Pinpoint the cell where the given text exists, returning its (X, Y) midpoint coordinate. 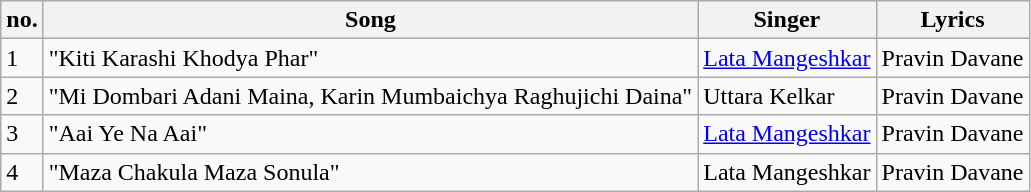
Uttara Kelkar (787, 96)
"Maza Chakula Maza Sonula" (370, 172)
Lyrics (952, 20)
2 (22, 96)
"Mi Dombari Adani Maina, Karin Mumbaichya Raghujichi Daina" (370, 96)
4 (22, 172)
no. (22, 20)
3 (22, 134)
"Kiti Karashi Khodya Phar" (370, 58)
1 (22, 58)
"Aai Ye Na Aai" (370, 134)
Singer (787, 20)
Song (370, 20)
